Capture the cell that displays the provided text and extract its [x, y] central coordinate. 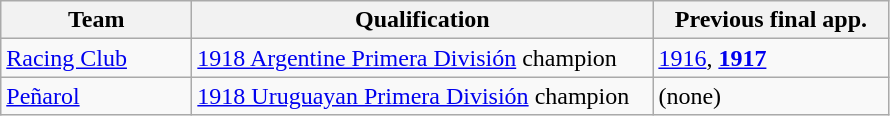
(none) [771, 96]
Racing Club [96, 58]
1916, 1917 [771, 58]
Qualification [422, 20]
Previous final app. [771, 20]
1918 Argentine Primera División champion [422, 58]
1918 Uruguayan Primera División champion [422, 96]
Team [96, 20]
Peñarol [96, 96]
